Extract the [X, Y] coordinate from the center of the cell holding the provided text.  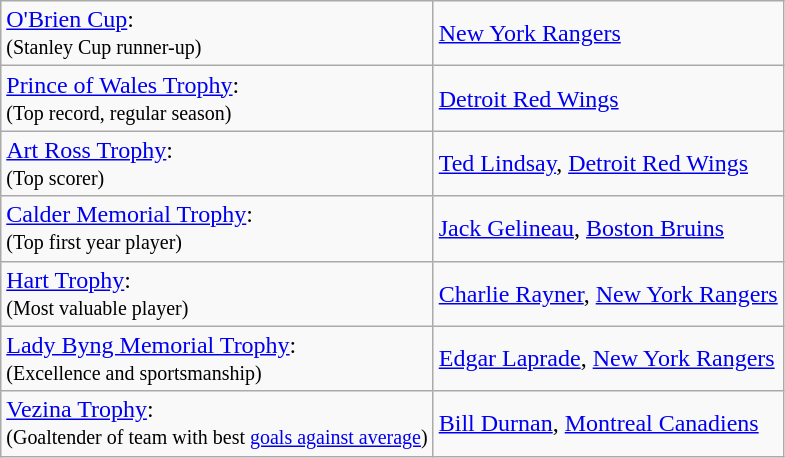
Charlie Rayner, New York Rangers [608, 294]
Art Ross Trophy:(Top scorer) [217, 164]
Lady Byng Memorial Trophy:(Excellence and sportsmanship) [217, 358]
Jack Gelineau, Boston Bruins [608, 228]
Ted Lindsay, Detroit Red Wings [608, 164]
Detroit Red Wings [608, 98]
O'Brien Cup:(Stanley Cup runner-up) [217, 34]
Prince of Wales Trophy:(Top record, regular season) [217, 98]
Calder Memorial Trophy:(Top first year player) [217, 228]
New York Rangers [608, 34]
Vezina Trophy:(Goaltender of team with best goals against average) [217, 424]
Bill Durnan, Montreal Canadiens [608, 424]
Edgar Laprade, New York Rangers [608, 358]
Hart Trophy:(Most valuable player) [217, 294]
